Identify which cell holds the provided text, then report its (x, y) central coordinate. 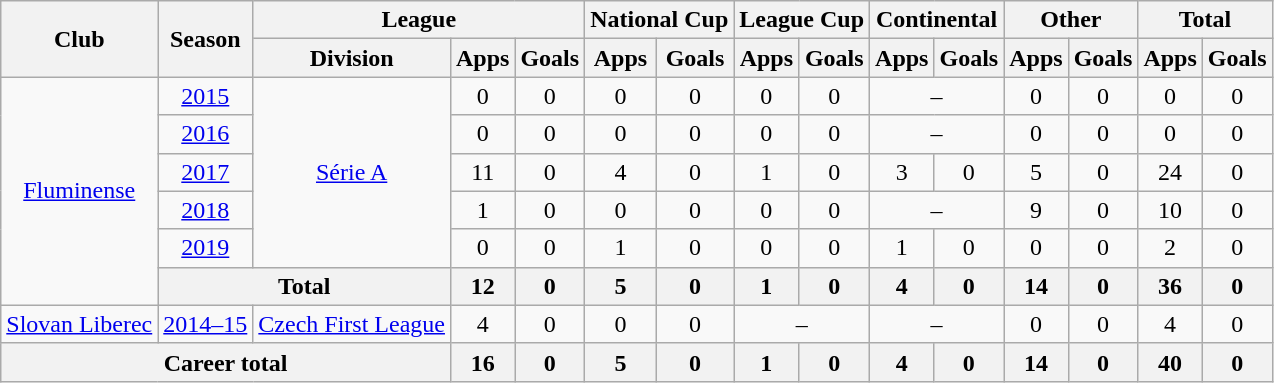
2015 (206, 96)
2016 (206, 134)
2019 (206, 248)
36 (1170, 286)
2 (1170, 248)
Czech First League (352, 324)
Slovan Liberec (80, 324)
Fluminense (80, 191)
2014–15 (206, 324)
10 (1170, 210)
League (419, 20)
National Cup (660, 20)
3 (902, 172)
Division (352, 58)
16 (482, 362)
League Cup (802, 20)
Série A (352, 172)
Club (80, 39)
11 (482, 172)
9 (1036, 210)
40 (1170, 362)
12 (482, 286)
Continental (937, 20)
Other (1071, 20)
2018 (206, 210)
24 (1170, 172)
2017 (206, 172)
Career total (226, 362)
Season (206, 39)
